Determine the (X, Y) coordinate at the center of the cell enclosing the given text.  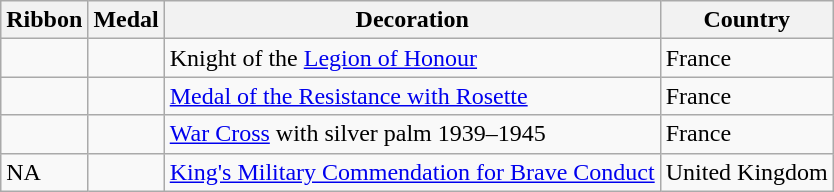
Knight of the Legion of Honour (412, 58)
Decoration (412, 20)
Medal (126, 20)
War Cross with silver palm 1939–1945 (412, 134)
Medal of the Resistance with Rosette (412, 96)
United Kingdom (746, 172)
King's Military Commendation for Brave Conduct (412, 172)
NA (44, 172)
Country (746, 20)
Ribbon (44, 20)
